Identify which cell holds the provided text, then report its [X, Y] central coordinate. 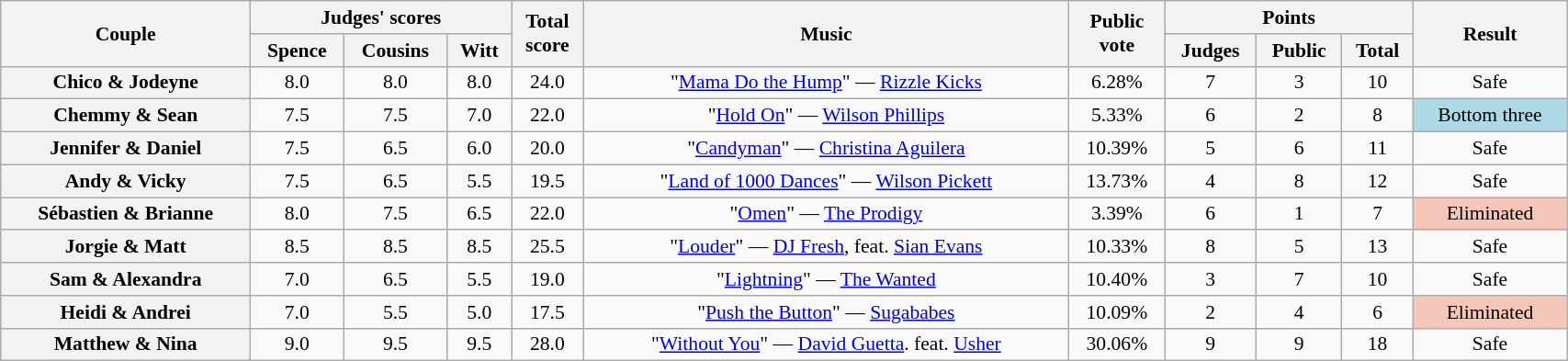
Public [1299, 51]
6.28% [1117, 83]
20.0 [547, 149]
Total [1378, 51]
Jorgie & Matt [126, 247]
"Lightning" — The Wanted [827, 279]
Chico & Jodeyne [126, 83]
"Push the Button" — Sugababes [827, 312]
Points [1290, 17]
5.0 [479, 312]
Sam & Alexandra [126, 279]
Jennifer & Daniel [126, 149]
9.0 [298, 344]
Bottom three [1490, 116]
19.0 [547, 279]
24.0 [547, 83]
"Louder" — DJ Fresh, feat. Sian Evans [827, 247]
Witt [479, 51]
"Without You" — David Guetta. feat. Usher [827, 344]
Judges' scores [381, 17]
"Omen" — The Prodigy [827, 214]
Cousins [395, 51]
Sébastien & Brianne [126, 214]
Couple [126, 33]
10.39% [1117, 149]
17.5 [547, 312]
30.06% [1117, 344]
Totalscore [547, 33]
Andy & Vicky [126, 181]
25.5 [547, 247]
Publicvote [1117, 33]
11 [1378, 149]
"Land of 1000 Dances" — Wilson Pickett [827, 181]
Result [1490, 33]
18 [1378, 344]
28.0 [547, 344]
Music [827, 33]
"Candyman" — Christina Aguilera [827, 149]
12 [1378, 181]
Spence [298, 51]
5.33% [1117, 116]
Heidi & Andrei [126, 312]
13.73% [1117, 181]
1 [1299, 214]
3.39% [1117, 214]
19.5 [547, 181]
Judges [1211, 51]
Matthew & Nina [126, 344]
6.0 [479, 149]
10.09% [1117, 312]
"Hold On" — Wilson Phillips [827, 116]
13 [1378, 247]
"Mama Do the Hump" — Rizzle Kicks [827, 83]
10.40% [1117, 279]
10.33% [1117, 247]
Chemmy & Sean [126, 116]
